Find where the given text appears and provide that cell's center as [X, Y] coordinate. 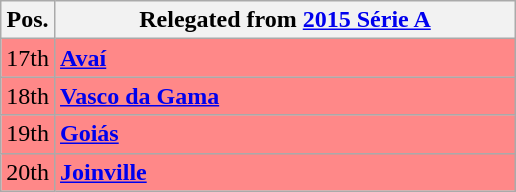
Goiás [284, 134]
17th [28, 58]
19th [28, 134]
18th [28, 96]
20th [28, 172]
Pos. [28, 20]
Vasco da Gama [284, 96]
Joinville [284, 172]
Relegated from 2015 Série A [284, 20]
Avaí [284, 58]
